Return the (X, Y) coordinate for the center point of the cell that contains the specified text.  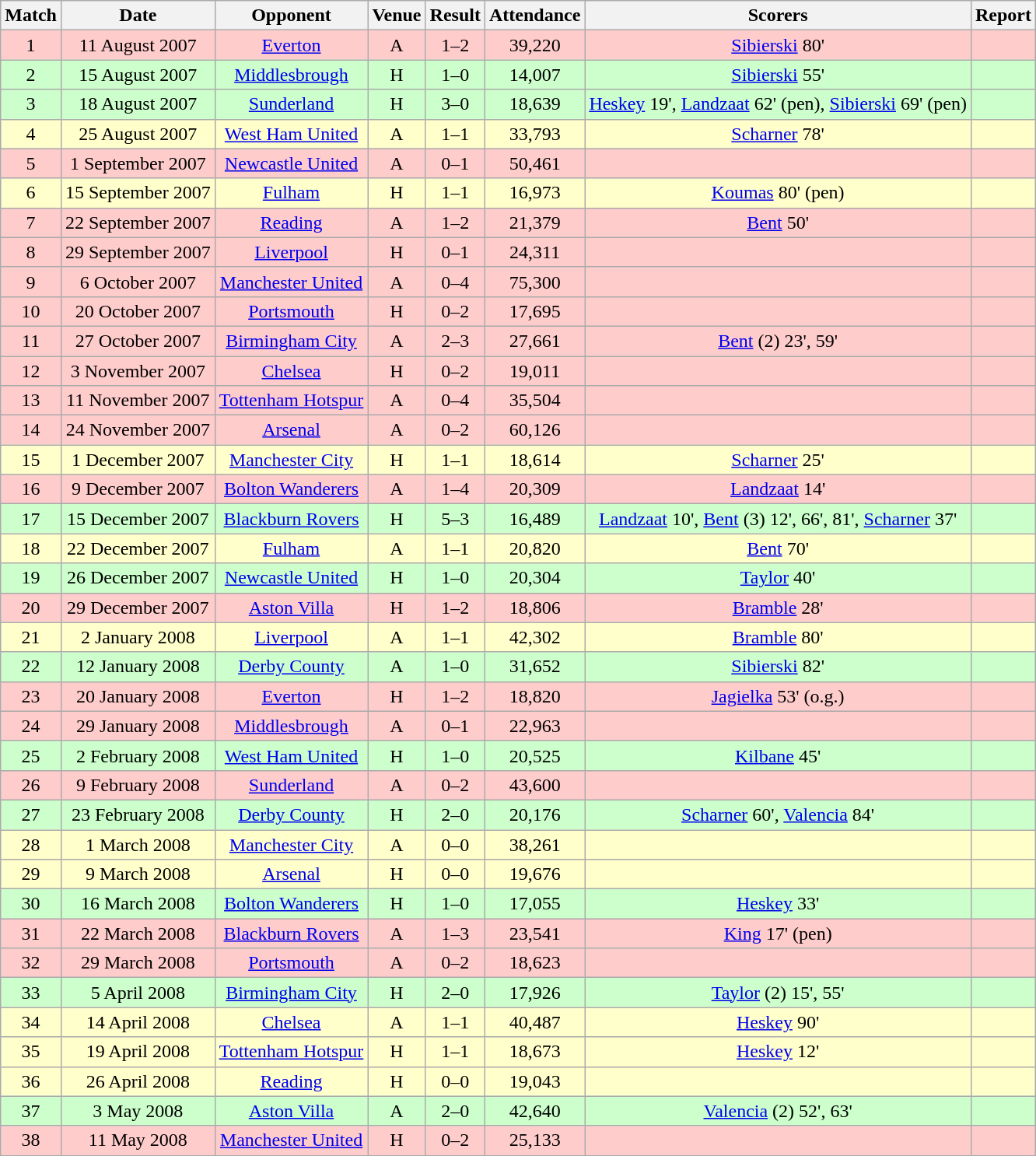
Attendance (534, 16)
19,043 (534, 1081)
20 January 2008 (138, 696)
42,302 (534, 637)
19 April 2008 (138, 1052)
Heskey 90' (778, 1022)
Heskey 33' (778, 904)
9 March 2008 (138, 874)
43,600 (534, 785)
Landzaat 10', Bent (3) 12', 66', 81', Scharner 37' (778, 519)
Taylor 40' (778, 578)
50,461 (534, 163)
9 (31, 282)
2 January 2008 (138, 637)
Landzaat 14' (778, 489)
12 January 2008 (138, 667)
40,487 (534, 1022)
11 August 2007 (138, 45)
29 January 2008 (138, 726)
9 December 2007 (138, 489)
Bent 70' (778, 548)
20 October 2007 (138, 311)
31,652 (534, 667)
20 (31, 608)
15 (31, 460)
Valencia (2) 52', 63' (778, 1111)
1 (31, 45)
25 (31, 755)
19,011 (534, 371)
25 August 2007 (138, 134)
19,676 (534, 874)
11 May 2008 (138, 1140)
16 March 2008 (138, 904)
26 (31, 785)
11 (31, 341)
Sibierski 82' (778, 667)
32 (31, 963)
Scorers (778, 16)
Bramble 28' (778, 608)
26 April 2008 (138, 1081)
17,055 (534, 904)
5 April 2008 (138, 993)
15 August 2007 (138, 75)
20,525 (534, 755)
14,007 (534, 75)
16 (31, 489)
25,133 (534, 1140)
4 (31, 134)
18,623 (534, 963)
22 December 2007 (138, 548)
12 (31, 371)
22 March 2008 (138, 934)
Bent (2) 23', 59' (778, 341)
2 (31, 75)
10 (31, 311)
Taylor (2) 15', 55' (778, 993)
19 (31, 578)
Bent 50' (778, 222)
1 December 2007 (138, 460)
37 (31, 1111)
18,806 (534, 608)
20,820 (534, 548)
1 September 2007 (138, 163)
28 (31, 844)
27,661 (534, 341)
31 (31, 934)
17,926 (534, 993)
Jagielka 53' (o.g.) (778, 696)
35 (31, 1052)
16,973 (534, 193)
38 (31, 1140)
9 February 2008 (138, 785)
8 (31, 252)
Scharner 78' (778, 134)
2 February 2008 (138, 755)
6 October 2007 (138, 282)
34 (31, 1022)
18,673 (534, 1052)
1–4 (455, 489)
38,261 (534, 844)
23,541 (534, 934)
3 (31, 104)
24 (31, 726)
5 (31, 163)
22 (31, 667)
29 September 2007 (138, 252)
15 December 2007 (138, 519)
39,220 (534, 45)
22 September 2007 (138, 222)
Sibierski 55' (778, 75)
29 (31, 874)
Heskey 19', Landzaat 62' (pen), Sibierski 69' (pen) (778, 104)
20,176 (534, 814)
Scharner 60', Valencia 84' (778, 814)
Report (1003, 16)
King 17' (pen) (778, 934)
27 October 2007 (138, 341)
23 February 2008 (138, 814)
18 August 2007 (138, 104)
17,695 (534, 311)
75,300 (534, 282)
Kilbane 45' (778, 755)
15 September 2007 (138, 193)
33 (31, 993)
23 (31, 696)
21,379 (534, 222)
Match (31, 16)
2–3 (455, 341)
Bramble 80' (778, 637)
30 (31, 904)
6 (31, 193)
17 (31, 519)
24,311 (534, 252)
27 (31, 814)
13 (31, 401)
14 April 2008 (138, 1022)
35,504 (534, 401)
Result (455, 16)
5–3 (455, 519)
18,820 (534, 696)
1–3 (455, 934)
Sibierski 80' (778, 45)
33,793 (534, 134)
24 November 2007 (138, 430)
3 November 2007 (138, 371)
7 (31, 222)
18,639 (534, 104)
18,614 (534, 460)
26 December 2007 (138, 578)
3 May 2008 (138, 1111)
1 March 2008 (138, 844)
29 March 2008 (138, 963)
Heskey 12' (778, 1052)
42,640 (534, 1111)
21 (31, 637)
60,126 (534, 430)
36 (31, 1081)
14 (31, 430)
Date (138, 16)
Koumas 80' (pen) (778, 193)
Opponent (291, 16)
Venue (397, 16)
22,963 (534, 726)
11 November 2007 (138, 401)
Scharner 25' (778, 460)
16,489 (534, 519)
20,304 (534, 578)
18 (31, 548)
3–0 (455, 104)
29 December 2007 (138, 608)
20,309 (534, 489)
